Identify which cell holds the provided text, then report its [X, Y] central coordinate. 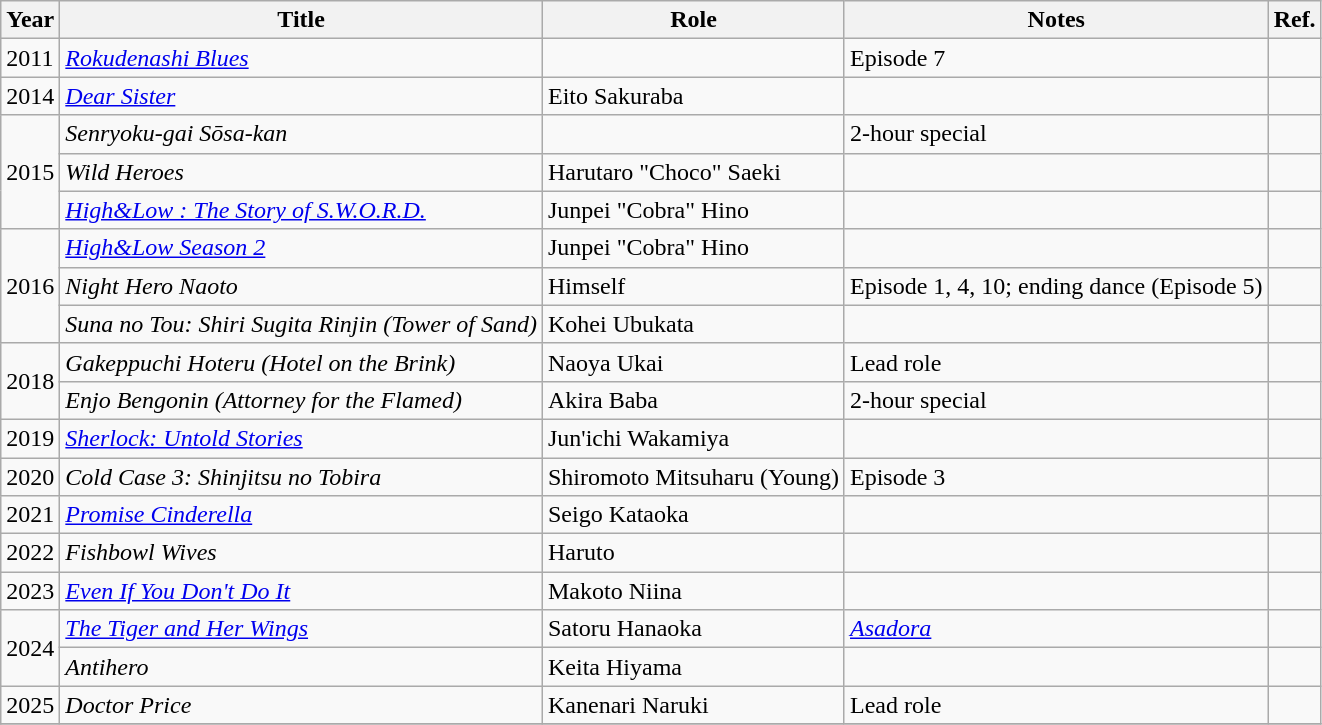
Jun'ichi Wakamiya [693, 438]
Ref. [1294, 20]
Doctor Price [302, 705]
2014 [30, 96]
2023 [30, 591]
Kohei Ubukata [693, 324]
Episode 1, 4, 10; ending dance (Episode 5) [1056, 286]
Senryoku-gai Sōsa-kan [302, 134]
Gakeppuchi Hoteru (Hotel on the Brink) [302, 362]
Kanenari Naruki [693, 705]
Asadora [1056, 629]
Promise Cinderella [302, 515]
Harutaro "Choco" Saeki [693, 172]
2018 [30, 381]
2015 [30, 172]
Shiromoto Mitsuharu (Young) [693, 477]
Suna no Tou: Shiri Sugita Rinjin (Tower of Sand) [302, 324]
High&Low Season 2 [302, 248]
Title [302, 20]
Satoru Hanaoka [693, 629]
Episode 3 [1056, 477]
Sherlock: Untold Stories [302, 438]
Cold Case 3: Shinjitsu no Tobira [302, 477]
Dear Sister [302, 96]
Eito Sakuraba [693, 96]
Makoto Niina [693, 591]
Night Hero Naoto [302, 286]
2011 [30, 58]
High&Low : The Story of S.W.O.R.D. [302, 210]
Fishbowl Wives [302, 553]
Antihero [302, 667]
2019 [30, 438]
2025 [30, 705]
2021 [30, 515]
2020 [30, 477]
2024 [30, 648]
Haruto [693, 553]
Seigo Kataoka [693, 515]
Even If You Don't Do It [302, 591]
Wild Heroes [302, 172]
Akira Baba [693, 400]
Naoya Ukai [693, 362]
Notes [1056, 20]
Year [30, 20]
Episode 7 [1056, 58]
Himself [693, 286]
2022 [30, 553]
Role [693, 20]
Rokudenashi Blues [302, 58]
Keita Hiyama [693, 667]
2016 [30, 286]
The Tiger and Her Wings [302, 629]
Enjo Bengonin (Attorney for the Flamed) [302, 400]
